Identify which cell holds the provided text, then report its [x, y] central coordinate. 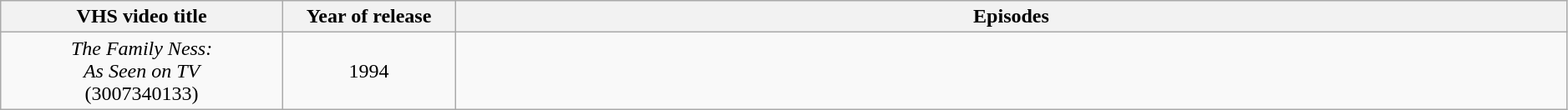
VHS video title [142, 17]
1994 [368, 71]
Year of release [368, 17]
The Family Ness:As Seen on TV(3007340133) [142, 71]
Episodes [1012, 17]
